For the text-containing cell, return its midpoint in [x, y] coordinate format. 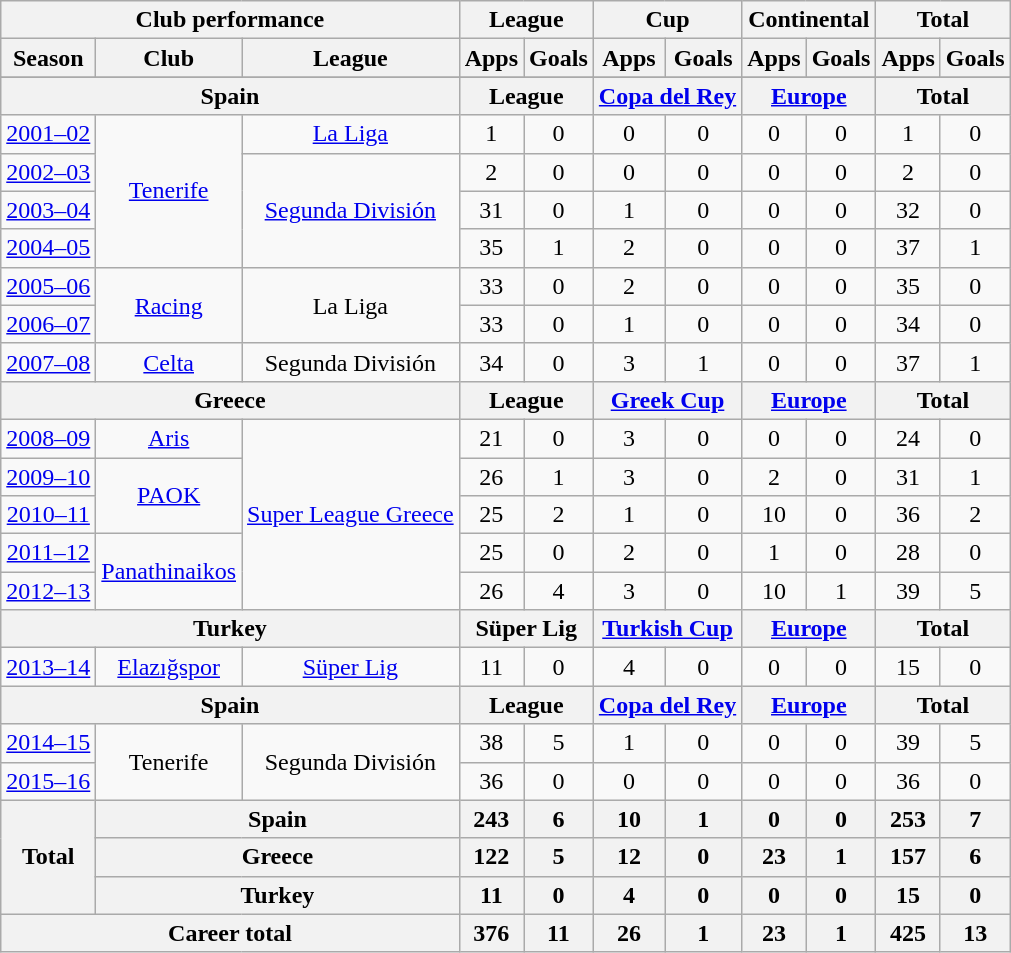
24 [908, 438]
2015–16 [48, 781]
Celta [169, 362]
2001–02 [48, 134]
12 [628, 857]
425 [908, 933]
7 [975, 819]
2012–13 [48, 591]
Turkish Cup [667, 629]
253 [908, 819]
38 [491, 743]
Super League Greece [351, 514]
376 [491, 933]
2004–05 [48, 248]
2003–04 [48, 210]
243 [491, 819]
Aris [169, 438]
21 [491, 438]
2014–15 [48, 743]
Cup [667, 20]
Career total [230, 933]
2002–03 [48, 172]
Racing [169, 305]
Continental [809, 20]
Panathinaikos [169, 572]
PAOK [169, 496]
2006–07 [48, 324]
Greek Cup [667, 400]
2011–12 [48, 553]
Club [169, 58]
28 [908, 553]
2009–10 [48, 477]
2010–11 [48, 515]
13 [975, 933]
2005–06 [48, 286]
Elazığspor [169, 667]
Club performance [230, 20]
2008–09 [48, 438]
Season [48, 58]
157 [908, 857]
2007–08 [48, 362]
122 [491, 857]
32 [908, 210]
2013–14 [48, 667]
